Detect which cell encompasses the target text, then output its (x, y) center coordinate. 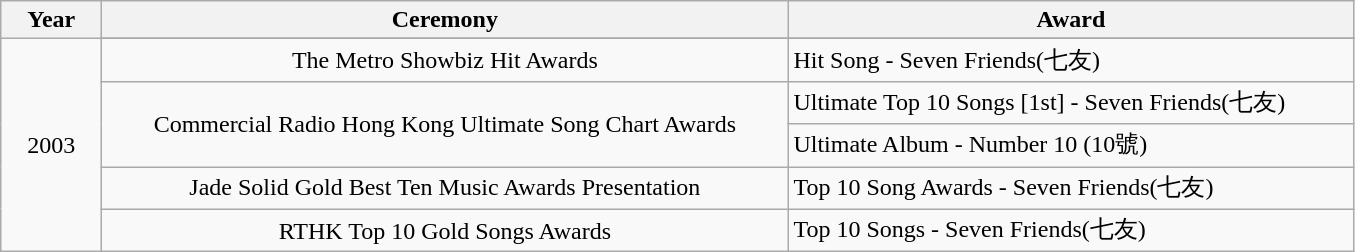
Commercial Radio Hong Kong Ultimate Song Chart Awards (445, 124)
2003 (52, 146)
Top 10 Song Awards - Seven Friends(七友) (1071, 188)
Ultimate Album - Number 10 (10號) (1071, 146)
Ultimate Top 10 Songs [1st] - Seven Friends(七友) (1071, 102)
RTHK Top 10 Gold Songs Awards (445, 230)
Jade Solid Gold Best Ten Music Awards Presentation (445, 188)
Award (1071, 20)
Hit Song - Seven Friends(七友) (1071, 60)
The Metro Showbiz Hit Awards (445, 60)
Top 10 Songs - Seven Friends(七友) (1071, 230)
Ceremony (445, 20)
Year (52, 20)
